Determine the [x, y] coordinate at the center of the cell enclosing the given text.  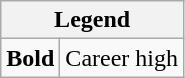
Career high [122, 58]
Legend [92, 20]
Bold [30, 58]
